Detect which cell encompasses the target text, then output its (x, y) center coordinate. 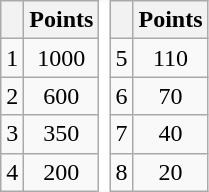
4 (12, 172)
5 (122, 58)
1 (12, 58)
40 (170, 134)
8 (122, 172)
3 (12, 134)
110 (170, 58)
600 (62, 96)
20 (170, 172)
70 (170, 96)
2 (12, 96)
350 (62, 134)
7 (122, 134)
6 (122, 96)
1000 (62, 58)
200 (62, 172)
